Scan for the cell matching the given text and deliver its (X, Y) coordinate at center. 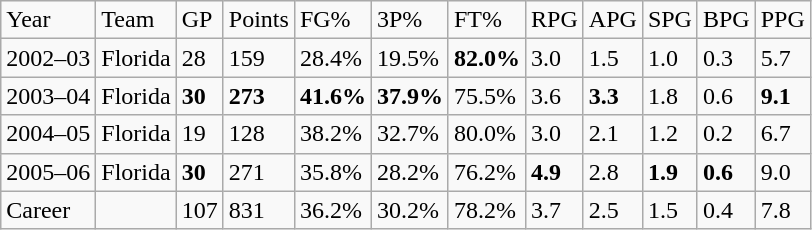
SPG (670, 20)
159 (258, 58)
RPG (555, 20)
FT% (486, 20)
75.5% (486, 96)
41.6% (332, 96)
4.9 (555, 172)
Year (48, 20)
82.0% (486, 58)
3.6 (555, 96)
2005–06 (48, 172)
32.7% (410, 134)
36.2% (332, 210)
80.0% (486, 134)
9.0 (782, 172)
3.3 (612, 96)
35.8% (332, 172)
273 (258, 96)
6.7 (782, 134)
2.5 (612, 210)
Points (258, 20)
37.9% (410, 96)
0.4 (726, 210)
28.4% (332, 58)
2004–05 (48, 134)
76.2% (486, 172)
9.1 (782, 96)
107 (200, 210)
2.1 (612, 134)
19.5% (410, 58)
5.7 (782, 58)
Career (48, 210)
3P% (410, 20)
PPG (782, 20)
APG (612, 20)
128 (258, 134)
GP (200, 20)
28.2% (410, 172)
3.7 (555, 210)
38.2% (332, 134)
28 (200, 58)
1.2 (670, 134)
1.8 (670, 96)
2.8 (612, 172)
0.2 (726, 134)
78.2% (486, 210)
30.2% (410, 210)
Team (136, 20)
19 (200, 134)
1.0 (670, 58)
BPG (726, 20)
1.9 (670, 172)
FG% (332, 20)
2002–03 (48, 58)
2003–04 (48, 96)
831 (258, 210)
271 (258, 172)
0.3 (726, 58)
7.8 (782, 210)
